Find where the given text appears and provide that cell's center as [x, y] coordinate. 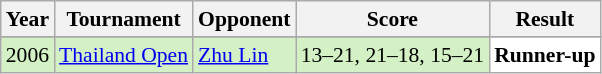
Tournament [124, 19]
2006 [28, 55]
Score [393, 19]
Thailand Open [124, 55]
Result [544, 19]
Runner-up [544, 55]
Opponent [244, 19]
13–21, 21–18, 15–21 [393, 55]
Year [28, 19]
Zhu Lin [244, 55]
